Determine the [X, Y] coordinate at the center of the cell enclosing the given text.  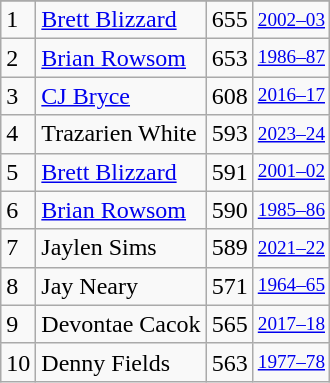
563 [230, 362]
2021–22 [291, 248]
653 [230, 58]
Trazarien White [121, 134]
10 [18, 362]
8 [18, 286]
1 [18, 20]
655 [230, 20]
2023–24 [291, 134]
1977–78 [291, 362]
1986–87 [291, 58]
7 [18, 248]
608 [230, 96]
3 [18, 96]
2 [18, 58]
Denny Fields [121, 362]
1985–86 [291, 210]
Jaylen Sims [121, 248]
593 [230, 134]
9 [18, 324]
Devontae Cacok [121, 324]
591 [230, 172]
2001–02 [291, 172]
6 [18, 210]
4 [18, 134]
CJ Bryce [121, 96]
565 [230, 324]
2017–18 [291, 324]
571 [230, 286]
589 [230, 248]
2002–03 [291, 20]
2016–17 [291, 96]
Jay Neary [121, 286]
5 [18, 172]
1964–65 [291, 286]
590 [230, 210]
